Extract the [x, y] coordinate from the center of the cell holding the provided text.  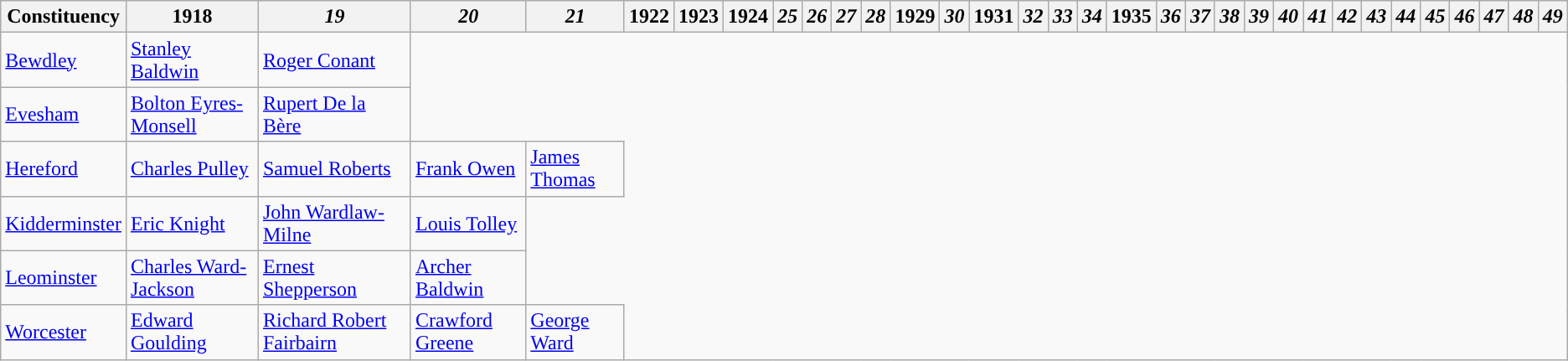
25 [787, 17]
Evesham [64, 114]
49 [1553, 17]
1931 [993, 17]
Archer Baldwin [467, 278]
38 [1230, 17]
46 [1464, 17]
39 [1260, 17]
1929 [915, 17]
47 [1494, 17]
32 [1034, 17]
Constituency [64, 17]
33 [1062, 17]
21 [575, 17]
Charles Ward-Jackson [192, 278]
Richard Robert Fairbairn [334, 332]
40 [1288, 17]
19 [334, 17]
Eric Knight [192, 223]
Bolton Eyres-Monsell [192, 114]
Kidderminster [64, 223]
1922 [648, 17]
Edward Goulding [192, 332]
48 [1523, 17]
42 [1347, 17]
James Thomas [575, 169]
Crawford Greene [467, 332]
Samuel Roberts [334, 169]
Rupert De la Bère [334, 114]
George Ward [575, 332]
30 [955, 17]
36 [1171, 17]
37 [1199, 17]
Worcester [64, 332]
Hereford [64, 169]
1935 [1131, 17]
Frank Owen [467, 169]
Roger Conant [334, 60]
27 [846, 17]
Bewdley [64, 60]
20 [467, 17]
Louis Tolley [467, 223]
Charles Pulley [192, 169]
34 [1092, 17]
Ernest Shepperson [334, 278]
44 [1406, 17]
Stanley Baldwin [192, 60]
1918 [192, 17]
John Wardlaw-Milne [334, 223]
45 [1436, 17]
1924 [749, 17]
28 [876, 17]
Leominster [64, 278]
1923 [699, 17]
43 [1377, 17]
41 [1318, 17]
26 [818, 17]
